Determine the (X, Y) coordinate at the center of the cell enclosing the given text.  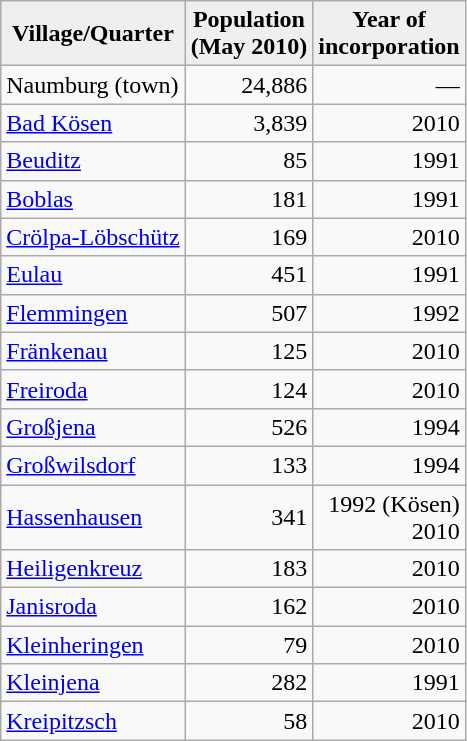
Hassenhausen (93, 516)
Kleinjena (93, 683)
79 (249, 645)
181 (249, 199)
526 (249, 427)
Village/Quarter (93, 34)
Janisroda (93, 607)
— (389, 85)
451 (249, 275)
169 (249, 237)
85 (249, 161)
133 (249, 465)
162 (249, 607)
Großwilsdorf (93, 465)
Eulau (93, 275)
Crölpa-Löbschütz (93, 237)
1992 (389, 313)
Boblas (93, 199)
125 (249, 351)
282 (249, 683)
Kleinheringen (93, 645)
Kreipitzsch (93, 721)
Heiligenkreuz (93, 569)
Population(May 2010) (249, 34)
Freiroda (93, 389)
Bad Kösen (93, 123)
507 (249, 313)
1992 (Kösen)2010 (389, 516)
124 (249, 389)
3,839 (249, 123)
Fränkenau (93, 351)
Großjena (93, 427)
183 (249, 569)
341 (249, 516)
Naumburg (town) (93, 85)
Flemmingen (93, 313)
58 (249, 721)
Beuditz (93, 161)
24,886 (249, 85)
Year ofincorporation (389, 34)
